Pinpoint the cell where the given text exists, returning its [x, y] midpoint coordinate. 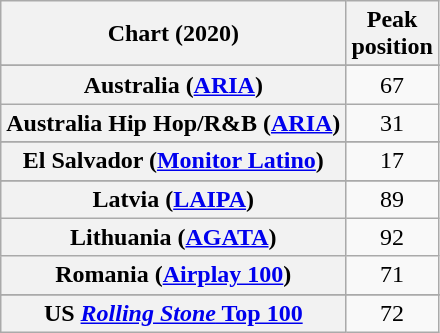
Latvia (LAIPA) [174, 199]
Australia Hip Hop/R&B (ARIA) [174, 123]
Peakposition [392, 34]
Australia (ARIA) [174, 85]
31 [392, 123]
Lithuania (AGATA) [174, 237]
67 [392, 85]
Romania (Airplay 100) [174, 275]
92 [392, 237]
89 [392, 199]
71 [392, 275]
72 [392, 313]
Chart (2020) [174, 34]
17 [392, 161]
US Rolling Stone Top 100 [174, 313]
El Salvador (Monitor Latino) [174, 161]
